Output the [x, y] coordinate of the center of the cell containing the given text.  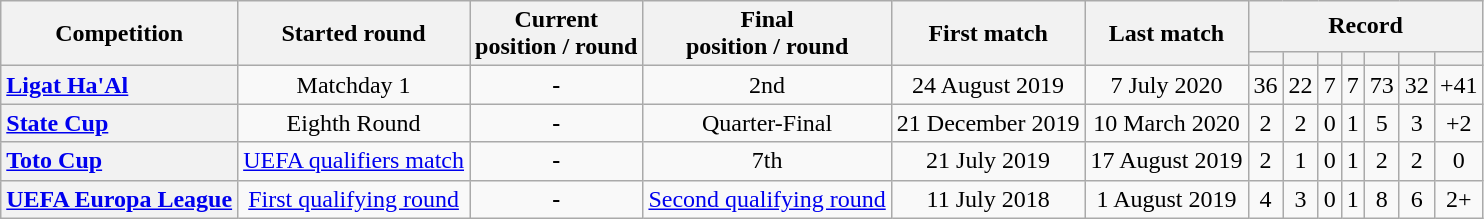
UEFA Europa League [120, 199]
Started round [354, 34]
7 July 2020 [1166, 85]
First qualifying round [354, 199]
Toto Cup [120, 161]
22 [1300, 85]
Currentposition / round [556, 34]
2nd [767, 85]
Matchday 1 [354, 85]
+2 [1458, 123]
6 [1416, 199]
5 [1382, 123]
Competition [120, 34]
Second qualifying round [767, 199]
2+ [1458, 199]
First match [988, 34]
21 December 2019 [988, 123]
Eighth Round [354, 123]
8 [1382, 199]
11 July 2018 [988, 199]
Last match [1166, 34]
+41 [1458, 85]
Quarter-Final [767, 123]
32 [1416, 85]
Finalposition / round [767, 34]
36 [1266, 85]
73 [1382, 85]
21 July 2019 [988, 161]
UEFA qualifiers match [354, 161]
State Cup [120, 123]
24 August 2019 [988, 85]
Ligat Ha'Al [120, 85]
10 March 2020 [1166, 123]
1 August 2019 [1166, 199]
7th [767, 161]
17 August 2019 [1166, 161]
Record [1366, 26]
4 [1266, 199]
